Output the (X, Y) coordinate of the center of the cell containing the given text.  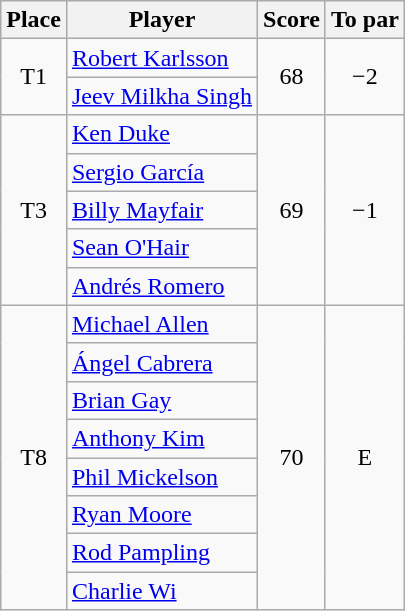
T1 (34, 77)
Rod Pampling (162, 553)
Score (292, 20)
T8 (34, 457)
Sean O'Hair (162, 248)
Ángel Cabrera (162, 362)
Ken Duke (162, 134)
Charlie Wi (162, 591)
Place (34, 20)
Jeev Milkha Singh (162, 96)
Brian Gay (162, 400)
Ryan Moore (162, 515)
T3 (34, 210)
Robert Karlsson (162, 58)
Anthony Kim (162, 438)
Phil Mickelson (162, 477)
70 (292, 457)
Billy Mayfair (162, 210)
Andrés Romero (162, 286)
Sergio García (162, 172)
68 (292, 77)
E (364, 457)
To par (364, 20)
−1 (364, 210)
Michael Allen (162, 324)
−2 (364, 77)
69 (292, 210)
Player (162, 20)
